Pinpoint the cell where the given text exists, returning its (x, y) midpoint coordinate. 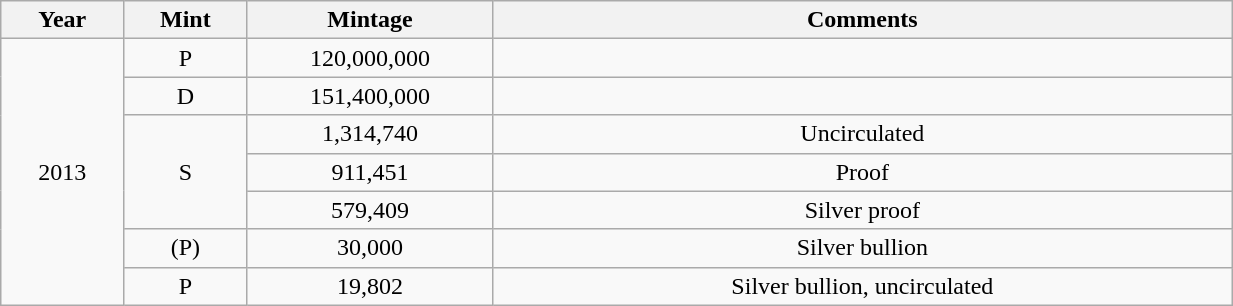
151,400,000 (370, 96)
Silver bullion, uncirculated (862, 286)
Year (62, 20)
30,000 (370, 248)
Silver proof (862, 210)
Comments (862, 20)
Mint (186, 20)
911,451 (370, 172)
579,409 (370, 210)
(P) (186, 248)
19,802 (370, 286)
1,314,740 (370, 134)
S (186, 172)
Silver bullion (862, 248)
Proof (862, 172)
Uncirculated (862, 134)
Mintage (370, 20)
120,000,000 (370, 58)
D (186, 96)
2013 (62, 172)
